Extract the (X, Y) coordinate from the center of the cell holding the provided text.  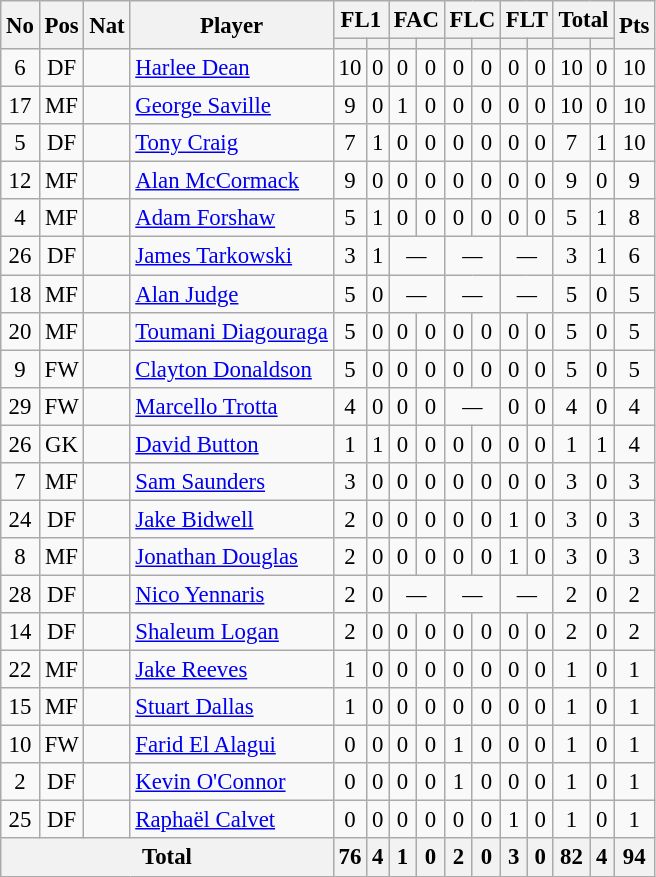
20 (20, 331)
Sam Saunders (232, 482)
James Tarkowski (232, 256)
Jake Reeves (232, 670)
FAC (417, 20)
Pts (634, 25)
Player (232, 25)
29 (20, 406)
David Button (232, 444)
14 (20, 632)
Alan Judge (232, 294)
Raphaël Calvet (232, 820)
FLT (526, 20)
82 (571, 858)
Jake Bidwell (232, 519)
Alan McCormack (232, 181)
22 (20, 670)
Toumani Diagouraga (232, 331)
GK (62, 444)
Marcello Trotta (232, 406)
24 (20, 519)
Adam Forshaw (232, 219)
FL1 (360, 20)
Tony Craig (232, 143)
Nico Yennaris (232, 594)
Harlee Dean (232, 68)
Farid El Alagui (232, 745)
George Saville (232, 106)
FLC (472, 20)
Nat (107, 25)
25 (20, 820)
Jonathan Douglas (232, 557)
Stuart Dallas (232, 707)
94 (634, 858)
Kevin O'Connor (232, 782)
76 (350, 858)
15 (20, 707)
Clayton Donaldson (232, 369)
17 (20, 106)
Pos (62, 25)
Shaleum Logan (232, 632)
No (20, 25)
12 (20, 181)
18 (20, 294)
28 (20, 594)
